Determine the (x, y) coordinate at the center of the cell enclosing the given text.  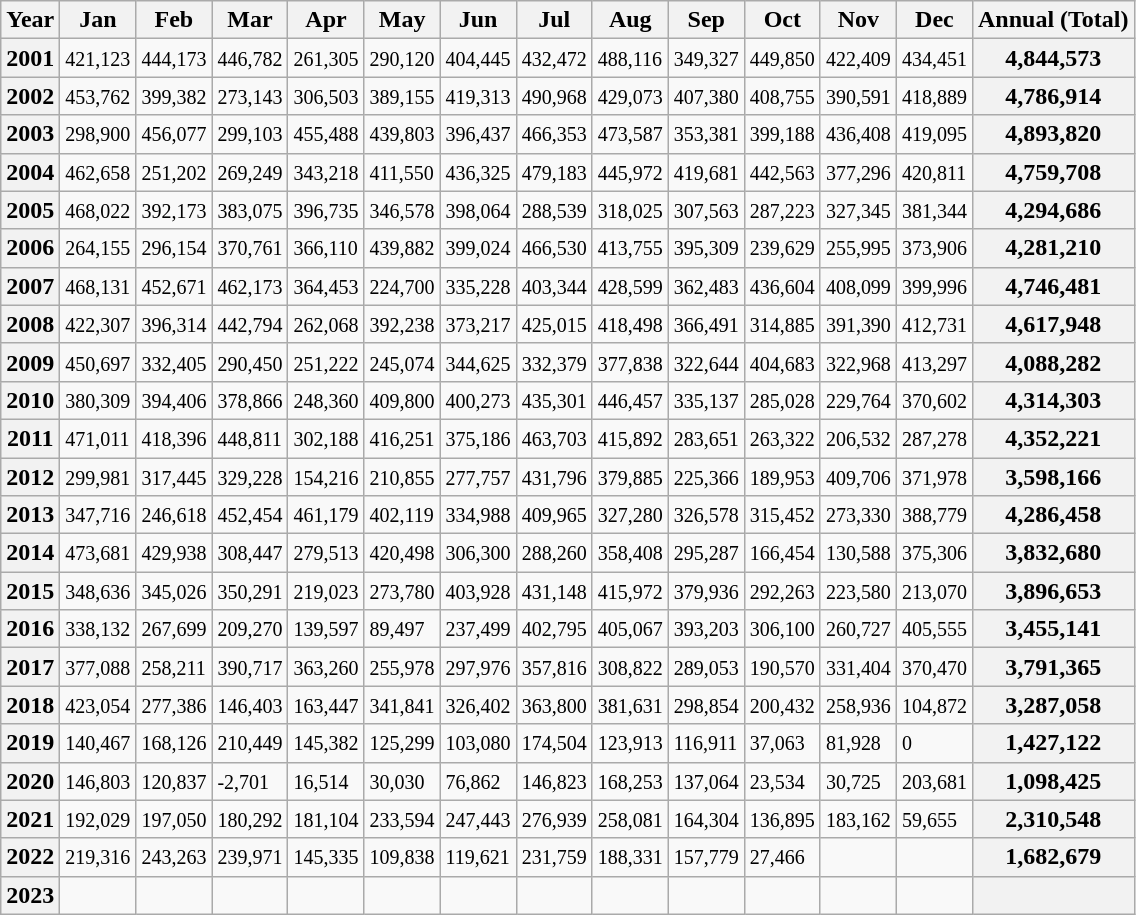
345,026 (174, 591)
290,120 (402, 58)
206,532 (858, 438)
Dec (934, 20)
349,327 (706, 58)
366,491 (706, 324)
188,331 (630, 857)
81,928 (858, 743)
408,099 (858, 286)
403,344 (554, 286)
288,539 (554, 210)
371,978 (934, 477)
3,455,141 (1053, 629)
258,081 (630, 819)
210,449 (250, 743)
130,588 (858, 553)
375,186 (478, 438)
258,936 (858, 705)
260,727 (858, 629)
192,029 (98, 819)
263,322 (782, 438)
2016 (30, 629)
166,454 (782, 553)
37,063 (782, 743)
363,800 (554, 705)
255,978 (402, 667)
415,892 (630, 438)
425,015 (554, 324)
442,563 (782, 172)
219,023 (326, 591)
59,655 (934, 819)
456,077 (174, 134)
3,598,166 (1053, 477)
439,882 (402, 248)
2,310,548 (1053, 819)
251,222 (326, 362)
213,070 (934, 591)
398,064 (478, 210)
350,291 (250, 591)
450,697 (98, 362)
327,280 (630, 515)
466,353 (554, 134)
453,762 (98, 96)
2021 (30, 819)
308,447 (250, 553)
409,965 (554, 515)
233,594 (402, 819)
2015 (30, 591)
306,100 (782, 629)
225,366 (706, 477)
273,780 (402, 591)
219,316 (98, 857)
120,837 (174, 781)
399,188 (782, 134)
418,396 (174, 438)
168,126 (174, 743)
455,488 (326, 134)
Year (30, 20)
299,981 (98, 477)
Sep (706, 20)
335,228 (478, 286)
399,024 (478, 248)
462,658 (98, 172)
379,885 (630, 477)
Mar (250, 20)
4,352,221 (1053, 438)
332,405 (174, 362)
381,631 (630, 705)
461,179 (326, 515)
239,629 (782, 248)
392,238 (402, 324)
2004 (30, 172)
283,651 (706, 438)
103,080 (478, 743)
Jun (478, 20)
370,761 (250, 248)
163,447 (326, 705)
445,972 (630, 172)
273,143 (250, 96)
436,408 (858, 134)
0 (934, 743)
390,717 (250, 667)
452,671 (174, 286)
136,895 (782, 819)
Nov (858, 20)
334,988 (478, 515)
4,294,686 (1053, 210)
422,409 (858, 58)
428,599 (630, 286)
137,064 (706, 781)
391,390 (858, 324)
404,445 (478, 58)
317,445 (174, 477)
267,699 (174, 629)
247,443 (478, 819)
224,700 (402, 286)
2006 (30, 248)
209,270 (250, 629)
2014 (30, 553)
146,803 (98, 781)
442,794 (250, 324)
373,906 (934, 248)
16,514 (326, 781)
2017 (30, 667)
302,188 (326, 438)
289,053 (706, 667)
2022 (30, 857)
381,344 (934, 210)
357,816 (554, 667)
292,263 (782, 591)
248,360 (326, 400)
358,408 (630, 553)
411,550 (402, 172)
140,467 (98, 743)
332,379 (554, 362)
245,074 (402, 362)
348,636 (98, 591)
239,971 (250, 857)
4,286,458 (1053, 515)
444,173 (174, 58)
404,683 (782, 362)
119,621 (478, 857)
490,968 (554, 96)
363,260 (326, 667)
200,432 (782, 705)
370,470 (934, 667)
246,618 (174, 515)
296,154 (174, 248)
488,116 (630, 58)
307,563 (706, 210)
1,427,122 (1053, 743)
331,404 (858, 667)
2001 (30, 58)
297,976 (478, 667)
30,030 (402, 781)
Feb (174, 20)
390,591 (858, 96)
416,251 (402, 438)
396,735 (326, 210)
181,104 (326, 819)
405,555 (934, 629)
407,380 (706, 96)
2013 (30, 515)
403,928 (478, 591)
277,386 (174, 705)
429,938 (174, 553)
4,281,210 (1053, 248)
362,483 (706, 286)
288,260 (554, 553)
421,123 (98, 58)
396,314 (174, 324)
2020 (30, 781)
422,307 (98, 324)
314,885 (782, 324)
466,530 (554, 248)
3,832,680 (1053, 553)
264,155 (98, 248)
448,811 (250, 438)
2002 (30, 96)
Jan (98, 20)
463,703 (554, 438)
210,855 (402, 477)
145,382 (326, 743)
May (402, 20)
399,996 (934, 286)
231,759 (554, 857)
419,095 (934, 134)
Jul (554, 20)
2019 (30, 743)
109,838 (402, 857)
277,757 (478, 477)
30,725 (858, 781)
434,451 (934, 58)
306,300 (478, 553)
373,217 (478, 324)
429,073 (630, 96)
423,054 (98, 705)
394,406 (174, 400)
Aug (630, 20)
400,273 (478, 400)
276,939 (554, 819)
157,779 (706, 857)
420,811 (934, 172)
405,067 (630, 629)
189,953 (782, 477)
446,457 (630, 400)
1,682,679 (1053, 857)
4,786,914 (1053, 96)
258,211 (174, 667)
378,866 (250, 400)
295,287 (706, 553)
164,304 (706, 819)
3,791,365 (1053, 667)
273,330 (858, 515)
4,088,282 (1053, 362)
4,759,708 (1053, 172)
392,173 (174, 210)
261,305 (326, 58)
145,335 (326, 857)
439,803 (402, 134)
290,450 (250, 362)
473,681 (98, 553)
Annual (Total) (1053, 20)
1,098,425 (1053, 781)
308,822 (630, 667)
418,498 (630, 324)
146,823 (554, 781)
380,309 (98, 400)
2012 (30, 477)
377,296 (858, 172)
3,287,058 (1053, 705)
408,755 (782, 96)
123,913 (630, 743)
2010 (30, 400)
335,137 (706, 400)
2018 (30, 705)
432,472 (554, 58)
399,382 (174, 96)
388,779 (934, 515)
419,681 (706, 172)
327,345 (858, 210)
76,862 (478, 781)
174,504 (554, 743)
4,314,303 (1053, 400)
287,278 (934, 438)
375,306 (934, 553)
279,513 (326, 553)
377,838 (630, 362)
306,503 (326, 96)
23,534 (782, 781)
3,896,653 (1053, 591)
412,731 (934, 324)
2003 (30, 134)
370,602 (934, 400)
419,313 (478, 96)
344,625 (478, 362)
4,617,948 (1053, 324)
251,202 (174, 172)
377,088 (98, 667)
298,854 (706, 705)
116,911 (706, 743)
409,800 (402, 400)
413,297 (934, 362)
452,454 (250, 515)
326,578 (706, 515)
415,972 (630, 591)
347,716 (98, 515)
168,253 (630, 781)
383,075 (250, 210)
396,437 (478, 134)
462,173 (250, 286)
2008 (30, 324)
479,183 (554, 172)
104,872 (934, 705)
436,325 (478, 172)
4,746,481 (1053, 286)
326,402 (478, 705)
183,162 (858, 819)
343,218 (326, 172)
Apr (326, 20)
353,381 (706, 134)
223,580 (858, 591)
329,228 (250, 477)
468,131 (98, 286)
389,155 (402, 96)
2007 (30, 286)
125,299 (402, 743)
243,263 (174, 857)
4,844,573 (1053, 58)
393,203 (706, 629)
366,110 (326, 248)
379,936 (706, 591)
431,148 (554, 591)
318,025 (630, 210)
436,604 (782, 286)
409,706 (858, 477)
2009 (30, 362)
255,995 (858, 248)
285,028 (782, 400)
-2,701 (250, 781)
395,309 (706, 248)
449,850 (782, 58)
402,795 (554, 629)
237,499 (478, 629)
341,841 (402, 705)
413,755 (630, 248)
146,403 (250, 705)
322,644 (706, 362)
139,597 (326, 629)
418,889 (934, 96)
154,216 (326, 477)
180,292 (250, 819)
2023 (30, 895)
2005 (30, 210)
287,223 (782, 210)
322,968 (858, 362)
446,782 (250, 58)
468,022 (98, 210)
473,587 (630, 134)
402,119 (402, 515)
431,796 (554, 477)
4,893,820 (1053, 134)
435,301 (554, 400)
338,132 (98, 629)
298,900 (98, 134)
420,498 (402, 553)
346,578 (402, 210)
471,011 (98, 438)
262,068 (326, 324)
269,249 (250, 172)
27,466 (782, 857)
203,681 (934, 781)
197,050 (174, 819)
2011 (30, 438)
89,497 (402, 629)
364,453 (326, 286)
Oct (782, 20)
229,764 (858, 400)
299,103 (250, 134)
315,452 (782, 515)
190,570 (782, 667)
